Determine the (x, y) coordinate at the center of the cell enclosing the given text.  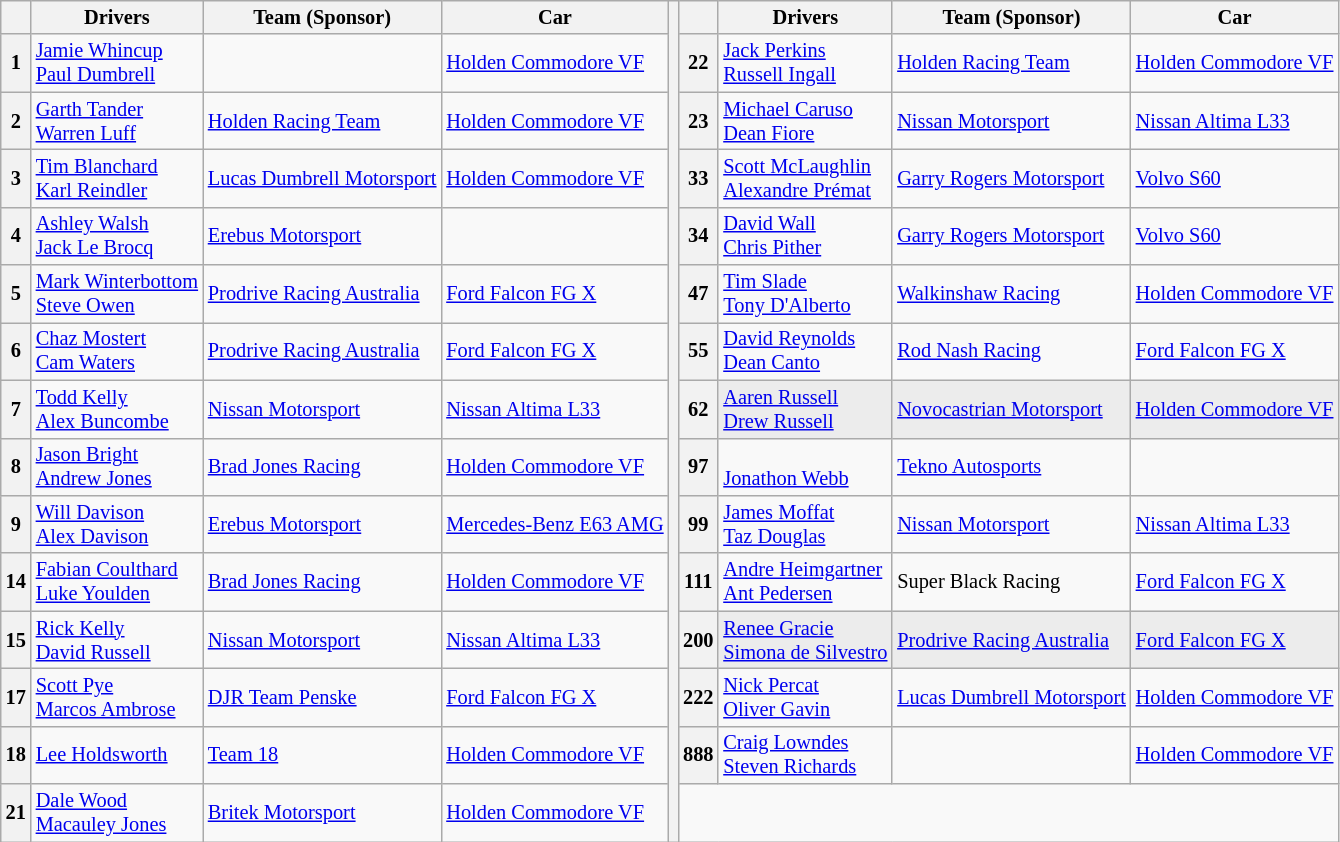
17 (16, 697)
97 (698, 467)
Chaz Mostert Cam Waters (117, 351)
99 (698, 524)
1 (16, 63)
Scott McLaughlin Alexandre Prémat (805, 178)
200 (698, 640)
Mark Winterbottom Steve Owen (117, 294)
222 (698, 697)
Jamie Whincup Paul Dumbrell (117, 63)
21 (16, 813)
Andre Heimgartner Ant Pedersen (805, 582)
Rod Nash Racing (1011, 351)
Britek Motorsport (322, 813)
23 (698, 121)
Mercedes-Benz E63 AMG (554, 524)
4 (16, 236)
111 (698, 582)
Super Black Racing (1011, 582)
Rick Kelly David Russell (117, 640)
15 (16, 640)
47 (698, 294)
Tekno Autosports (1011, 467)
Tim Slade Tony D'Alberto (805, 294)
62 (698, 409)
2 (16, 121)
David Reynolds Dean Canto (805, 351)
Garth Tander Warren Luff (117, 121)
3 (16, 178)
888 (698, 755)
8 (16, 467)
Novocastrian Motorsport (1011, 409)
6 (16, 351)
Ashley Walsh Jack Le Brocq (117, 236)
Tim Blanchard Karl Reindler (117, 178)
Scott Pye Marcos Ambrose (117, 697)
Will Davison Alex Davison (117, 524)
Team 18 (322, 755)
7 (16, 409)
Jason Bright Andrew Jones (117, 467)
David Wall Chris Pither (805, 236)
Nick Percat Oliver Gavin (805, 697)
9 (16, 524)
DJR Team Penske (322, 697)
James Moffat Taz Douglas (805, 524)
Craig Lowndes Steven Richards (805, 755)
Aaren Russell Drew Russell (805, 409)
18 (16, 755)
Michael Caruso Dean Fiore (805, 121)
5 (16, 294)
22 (698, 63)
Dale Wood Macauley Jones (117, 813)
Renee Gracie Simona de Silvestro (805, 640)
Fabian Coulthard Luke Youlden (117, 582)
Lee Holdsworth (117, 755)
Jack Perkins Russell Ingall (805, 63)
Jonathon Webb (805, 467)
Walkinshaw Racing (1011, 294)
33 (698, 178)
14 (16, 582)
Todd Kelly Alex Buncombe (117, 409)
55 (698, 351)
34 (698, 236)
